Return [X, Y] of the center of cell containing provided text 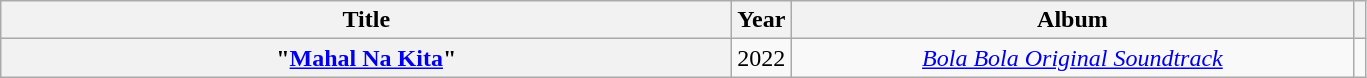
Title [366, 20]
Bola Bola Original Soundtrack [1072, 58]
"Mahal Na Kita" [366, 58]
2022 [762, 58]
Year [762, 20]
Album [1072, 20]
